Return (X, Y) of the center of cell containing provided text 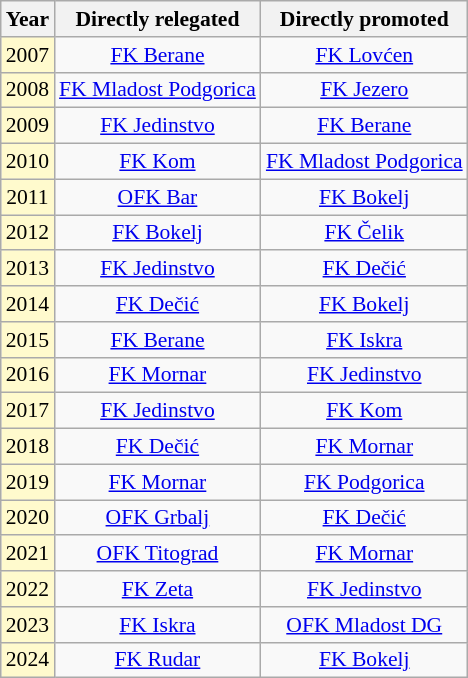
FK Čelik (364, 233)
Directly promoted (364, 19)
2011 (28, 197)
OFK Titograd (158, 554)
2023 (28, 625)
Year (28, 19)
2010 (28, 162)
OFK Bar (158, 197)
FK Rudar (158, 660)
2014 (28, 304)
FK Podgorica (364, 482)
2019 (28, 482)
Directly relegated (158, 19)
2008 (28, 90)
OFK Grbalj (158, 518)
2007 (28, 55)
2017 (28, 411)
2013 (28, 269)
2016 (28, 375)
2021 (28, 554)
2012 (28, 233)
FK Zeta (158, 589)
2024 (28, 660)
2020 (28, 518)
2009 (28, 126)
FK Jezero (364, 90)
OFK Mladost DG (364, 625)
2018 (28, 447)
2022 (28, 589)
FK Lovćen (364, 55)
2015 (28, 340)
